Detect which cell encompasses the target text, then output its (x, y) center coordinate. 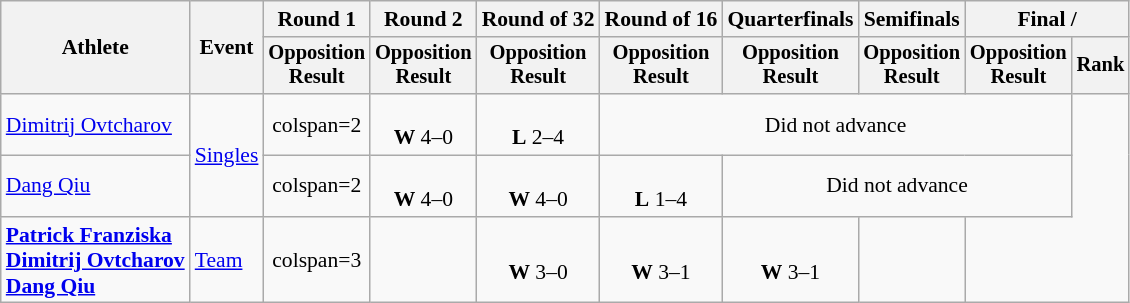
Quarterfinals (790, 19)
Round 2 (424, 19)
L 1–4 (662, 186)
Rank (1101, 66)
Singles (227, 155)
Dang Qiu (96, 186)
Final / (1047, 19)
Athlete (96, 48)
Dimitrij Ovtcharov (96, 124)
Round of 16 (662, 19)
L 2–4 (538, 124)
Round of 32 (538, 19)
Event (227, 48)
Round 1 (316, 19)
Semifinals (912, 19)
